Locate the cell with the specified text and output its (X, Y) center coordinate. 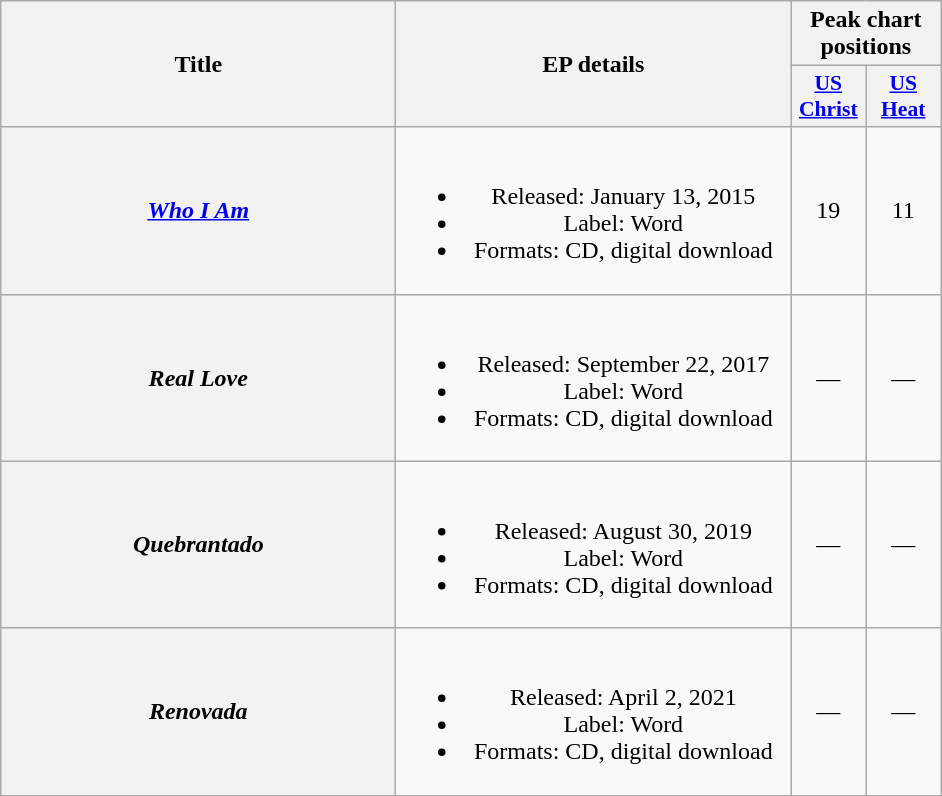
19 (828, 210)
11 (904, 210)
USHeat (904, 96)
Released: January 13, 2015Label: WordFormats: CD, digital download (594, 210)
Released: September 22, 2017Label: WordFormats: CD, digital download (594, 378)
Released: April 2, 2021Label: WordFormats: CD, digital download (594, 712)
USChrist (828, 96)
Quebrantado (198, 544)
Released: August 30, 2019Label: WordFormats: CD, digital download (594, 544)
Renovada (198, 712)
Title (198, 64)
Peak chart positions (866, 34)
Who I Am (198, 210)
Real Love (198, 378)
EP details (594, 64)
